Locate the cell with the specified text and output its (x, y) center coordinate. 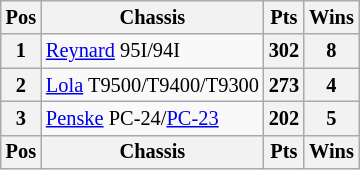
4 (332, 85)
302 (284, 51)
273 (284, 85)
Penske PC-24/PC-23 (152, 118)
8 (332, 51)
2 (21, 85)
1 (21, 51)
Lola T9500/T9400/T9300 (152, 85)
3 (21, 118)
Reynard 95I/94I (152, 51)
5 (332, 118)
202 (284, 118)
